Return the (x, y) coordinate for the center point of the cell that contains the specified text.  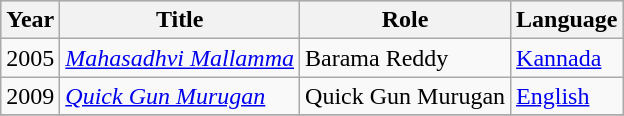
Kannada (567, 58)
Mahasadhvi Mallamma (180, 58)
Language (567, 20)
English (567, 96)
2009 (30, 96)
Barama Reddy (406, 58)
Role (406, 20)
Title (180, 20)
2005 (30, 58)
Year (30, 20)
